Find where the given text appears and provide that cell's center as (x, y) coordinate. 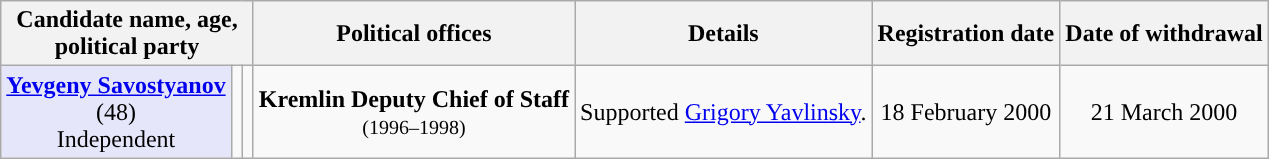
Candidate name, age,political party (128, 34)
Kremlin Deputy Chief of Staff(1996–1998) (414, 112)
Political offices (414, 34)
18 February 2000 (966, 112)
Yevgeny Savostyanov(48)Independent (116, 112)
Details (724, 34)
Supported Grigory Yavlinsky. (724, 112)
21 March 2000 (1164, 112)
Date of withdrawal (1164, 34)
Registration date (966, 34)
